Return [x, y] of the center of cell containing provided text 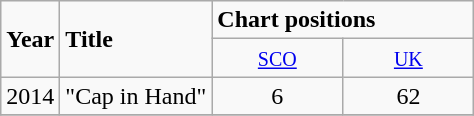
UK [408, 58]
Title [136, 39]
62 [408, 96]
Chart positions [343, 20]
6 [278, 96]
"Cap in Hand" [136, 96]
Year [30, 39]
SCO [278, 58]
2014 [30, 96]
